Return the [x, y] coordinate for the center point of the cell that contains the specified text.  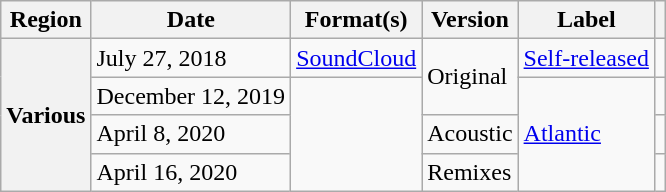
Remixes [470, 172]
Acoustic [470, 134]
Original [470, 77]
Atlantic [586, 134]
July 27, 2018 [191, 58]
Date [191, 20]
Self-released [586, 58]
Various [46, 115]
Region [46, 20]
April 16, 2020 [191, 172]
December 12, 2019 [191, 96]
April 8, 2020 [191, 134]
Version [470, 20]
SoundCloud [356, 58]
Format(s) [356, 20]
Label [586, 20]
